Pinpoint the cell where the given text exists, returning its (X, Y) midpoint coordinate. 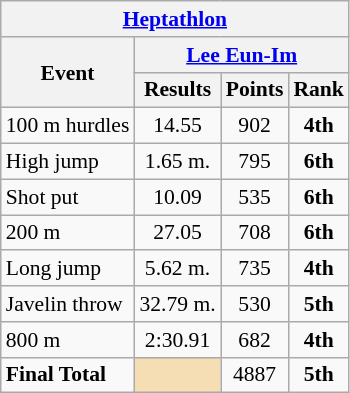
795 (255, 162)
1.65 m. (177, 162)
100 m hurdles (68, 126)
Lee Eun-Im (242, 55)
Javelin throw (68, 304)
682 (255, 340)
735 (255, 269)
535 (255, 197)
14.55 (177, 126)
530 (255, 304)
800 m (68, 340)
Event (68, 72)
27.05 (177, 233)
Heptathlon (175, 19)
10.09 (177, 197)
Points (255, 90)
Final Total (68, 375)
High jump (68, 162)
Results (177, 90)
Shot put (68, 197)
4887 (255, 375)
902 (255, 126)
708 (255, 233)
200 m (68, 233)
5.62 m. (177, 269)
32.79 m. (177, 304)
Rank (318, 90)
2:30.91 (177, 340)
Long jump (68, 269)
